Detect which cell encompasses the target text, then output its (X, Y) center coordinate. 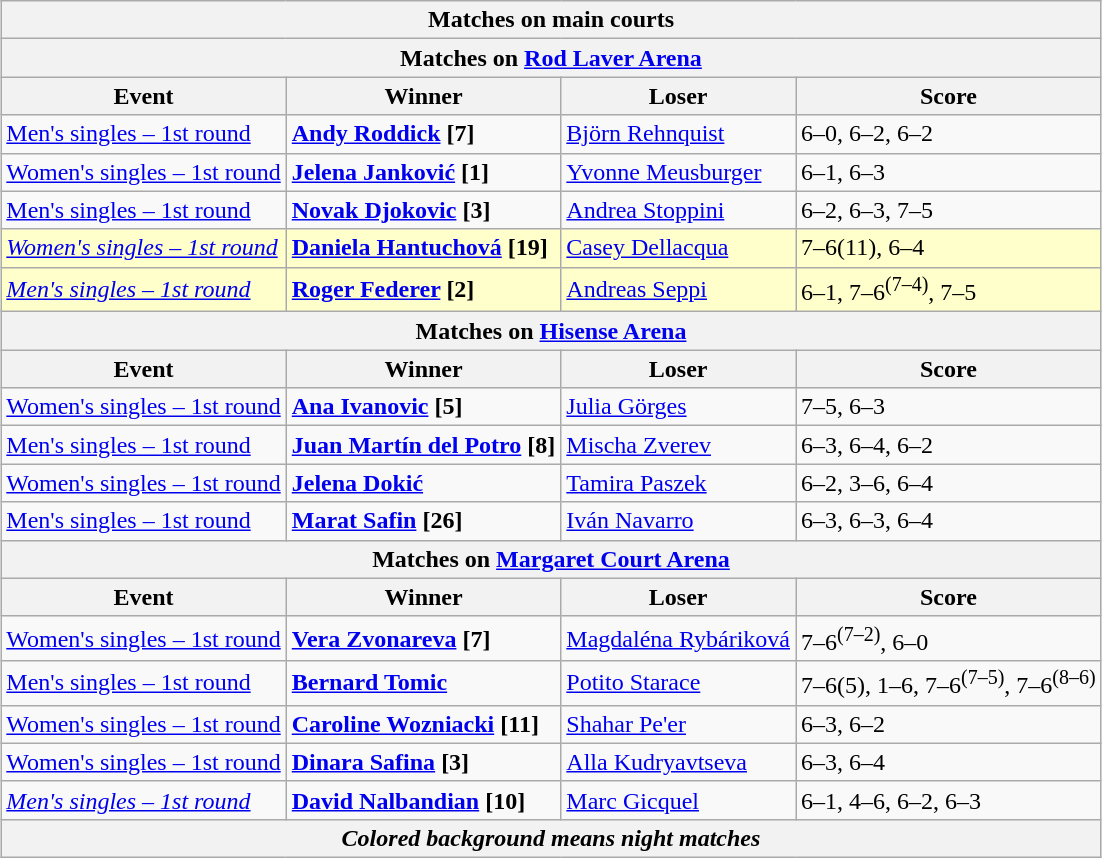
6–1, 4–6, 6–2, 6–3 (949, 800)
7–6(11), 6–4 (949, 248)
Jelena Janković [1] (424, 172)
Dinara Safina [3] (424, 762)
Casey Dellacqua (678, 248)
David Nalbandian [10] (424, 800)
Magdaléna Rybáriková (678, 638)
Marc Gicquel (678, 800)
6–0, 6–2, 6–2 (949, 134)
Matches on main courts (551, 20)
Matches on Hisense Arena (551, 331)
Juan Martín del Potro [8] (424, 445)
Andrea Stoppini (678, 210)
6–3, 6–3, 6–4 (949, 521)
Roger Federer [2] (424, 290)
6–1, 7–6(7–4), 7–5 (949, 290)
6–2, 6–3, 7–5 (949, 210)
Mischa Zverev (678, 445)
Daniela Hantuchová [19] (424, 248)
Novak Djokovic [3] (424, 210)
Andreas Seppi (678, 290)
7–6(5), 1–6, 7–6(7–5), 7–6(8–6) (949, 684)
6–3, 6–4, 6–2 (949, 445)
6–2, 3–6, 6–4 (949, 483)
Andy Roddick [7] (424, 134)
Shahar Pe'er (678, 724)
Iván Navarro (678, 521)
Vera Zvonareva [7] (424, 638)
Bernard Tomic (424, 684)
Julia Görges (678, 407)
Marat Safin [26] (424, 521)
6–1, 6–3 (949, 172)
6–3, 6–4 (949, 762)
Björn Rehnquist (678, 134)
Colored background means night matches (551, 839)
Potito Starace (678, 684)
6–3, 6–2 (949, 724)
Tamira Paszek (678, 483)
Caroline Wozniacki [11] (424, 724)
Matches on Rod Laver Arena (551, 58)
Matches on Margaret Court Arena (551, 559)
Yvonne Meusburger (678, 172)
Jelena Dokić (424, 483)
Alla Kudryavtseva (678, 762)
Ana Ivanovic [5] (424, 407)
7–6(7–2), 6–0 (949, 638)
7–5, 6–3 (949, 407)
